Identify which cell holds the provided text, then report its (X, Y) central coordinate. 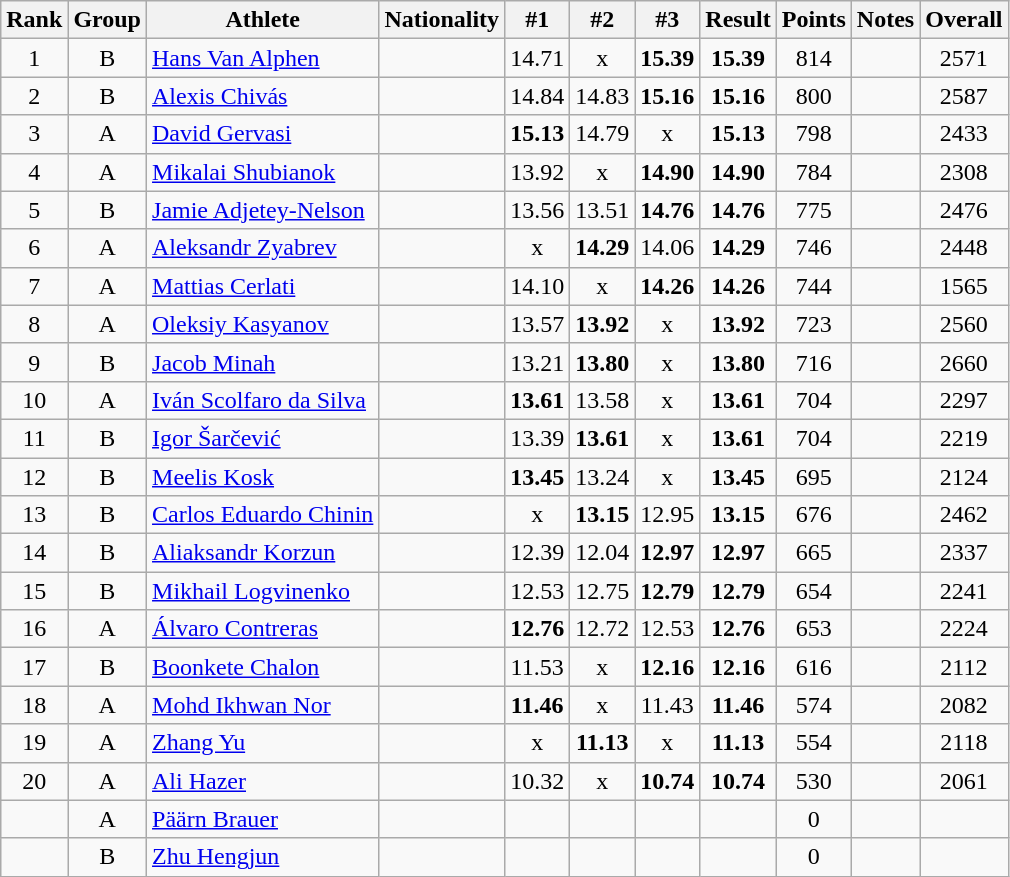
2660 (964, 362)
784 (814, 172)
13.39 (538, 438)
554 (814, 743)
Zhang Yu (263, 743)
2061 (964, 781)
Päärn Brauer (263, 819)
2337 (964, 553)
1565 (964, 286)
Nationality (442, 20)
676 (814, 515)
2219 (964, 438)
2462 (964, 515)
13.51 (602, 210)
10 (34, 400)
14.71 (538, 58)
6 (34, 248)
15 (34, 591)
2124 (964, 477)
Aleksandr Zyabrev (263, 248)
11.43 (668, 705)
Athlete (263, 20)
#2 (602, 20)
Iván Scolfaro da Silva (263, 400)
12.04 (602, 553)
9 (34, 362)
695 (814, 477)
19 (34, 743)
David Gervasi (263, 134)
653 (814, 629)
14 (34, 553)
14.10 (538, 286)
Aliaksandr Korzun (263, 553)
12.39 (538, 553)
20 (34, 781)
2224 (964, 629)
Hans Van Alphen (263, 58)
13.58 (602, 400)
13 (34, 515)
14.83 (602, 96)
7 (34, 286)
12.75 (602, 591)
2297 (964, 400)
530 (814, 781)
2308 (964, 172)
8 (34, 324)
665 (814, 553)
Oleksiy Kasyanov (263, 324)
800 (814, 96)
Carlos Eduardo Chinin (263, 515)
Mikalai Shubianok (263, 172)
14.79 (602, 134)
12.72 (602, 629)
Ali Hazer (263, 781)
#3 (668, 20)
#1 (538, 20)
2448 (964, 248)
Alexis Chivás (263, 96)
2560 (964, 324)
Zhu Hengjun (263, 857)
716 (814, 362)
2112 (964, 667)
12 (34, 477)
14.84 (538, 96)
2433 (964, 134)
13.24 (602, 477)
Result (738, 20)
2118 (964, 743)
Group (108, 20)
654 (814, 591)
Mikhail Logvinenko (263, 591)
Mattias Cerlati (263, 286)
Mohd Ikhwan Nor (263, 705)
2082 (964, 705)
2571 (964, 58)
3 (34, 134)
Jacob Minah (263, 362)
4 (34, 172)
744 (814, 286)
12.95 (668, 515)
746 (814, 248)
Rank (34, 20)
13.57 (538, 324)
616 (814, 667)
18 (34, 705)
Igor Šarčević (263, 438)
11.53 (538, 667)
775 (814, 210)
Jamie Adjetey-Nelson (263, 210)
17 (34, 667)
1 (34, 58)
2476 (964, 210)
10.32 (538, 781)
Meelis Kosk (263, 477)
723 (814, 324)
13.21 (538, 362)
16 (34, 629)
Álvaro Contreras (263, 629)
11 (34, 438)
13.56 (538, 210)
2587 (964, 96)
814 (814, 58)
5 (34, 210)
2241 (964, 591)
798 (814, 134)
2 (34, 96)
Points (814, 20)
Overall (964, 20)
14.06 (668, 248)
574 (814, 705)
Boonkete Chalon (263, 667)
Notes (885, 20)
